Extract the [X, Y] coordinate from the center of the cell holding the provided text.  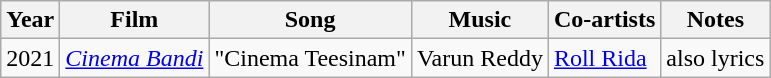
Notes [716, 20]
Year [30, 20]
Cinema Bandi [134, 58]
Film [134, 20]
"Cinema Teesinam" [310, 58]
2021 [30, 58]
Co-artists [604, 20]
Song [310, 20]
Varun Reddy [480, 58]
Music [480, 20]
Roll Rida [604, 58]
also lyrics [716, 58]
